Scan for the cell matching the given text and deliver its [X, Y] coordinate at center. 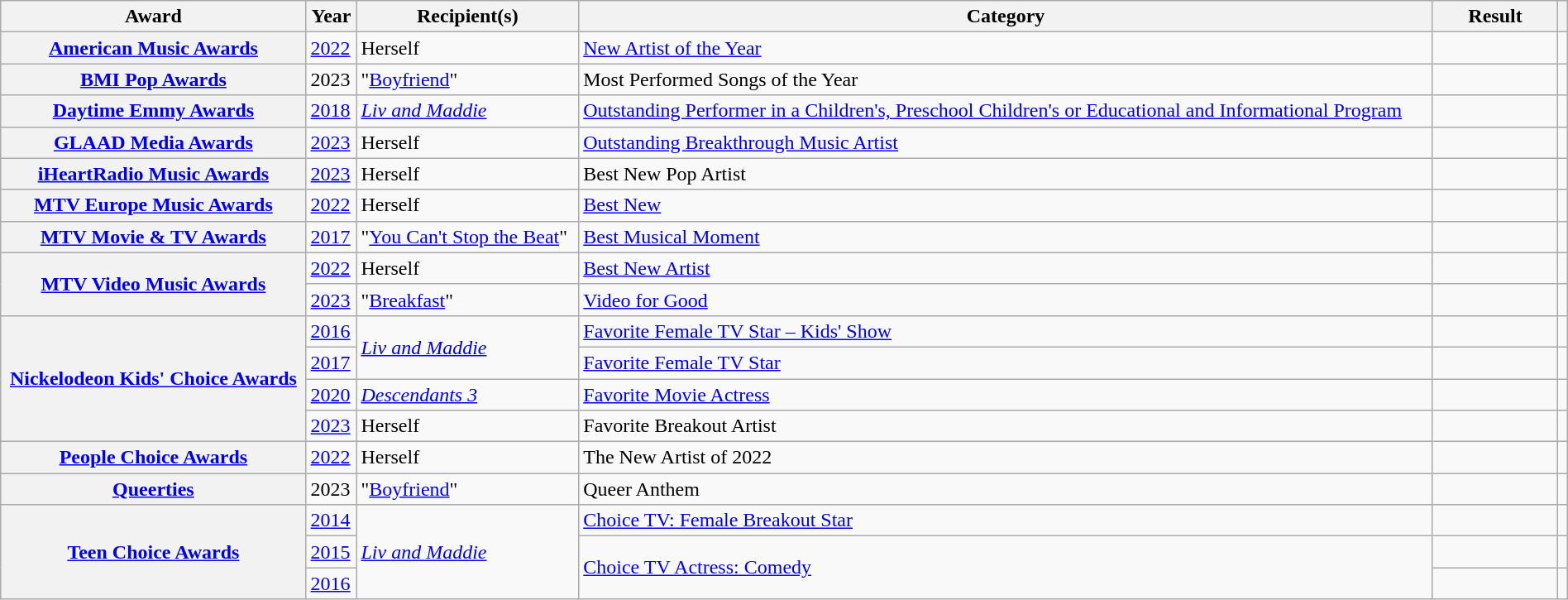
BMI Pop Awards [154, 79]
Choice TV Actress: Comedy [1006, 568]
Favorite Female TV Star – Kids' Show [1006, 331]
2018 [331, 111]
Most Performed Songs of the Year [1006, 79]
People Choice Awards [154, 458]
GLAAD Media Awards [154, 142]
Nickelodeon Kids' Choice Awards [154, 378]
Outstanding Breakthrough Music Artist [1006, 142]
Favorite Movie Actress [1006, 395]
Teen Choice Awards [154, 552]
The New Artist of 2022 [1006, 458]
New Artist of the Year [1006, 48]
Best New Pop Artist [1006, 174]
Queer Anthem [1006, 489]
MTV Video Music Awards [154, 284]
2014 [331, 521]
Daytime Emmy Awards [154, 111]
Descendants 3 [468, 395]
iHeartRadio Music Awards [154, 174]
Choice TV: Female Breakout Star [1006, 521]
2020 [331, 395]
Best New [1006, 205]
MTV Europe Music Awards [154, 205]
Award [154, 17]
Favorite Breakout Artist [1006, 426]
American Music Awards [154, 48]
Queerties [154, 489]
MTV Movie & TV Awards [154, 237]
Result [1495, 17]
Recipient(s) [468, 17]
Favorite Female TV Star [1006, 362]
"You Can't Stop the Beat" [468, 237]
2015 [331, 552]
Best Musical Moment [1006, 237]
Year [331, 17]
Outstanding Performer in a Children's, Preschool Children's or Educational and Informational Program [1006, 111]
"Breakfast" [468, 300]
Category [1006, 17]
Best New Artist [1006, 268]
Video for Good [1006, 300]
